Search for the cell housing the specified text and yield its (x, y) center coordinate. 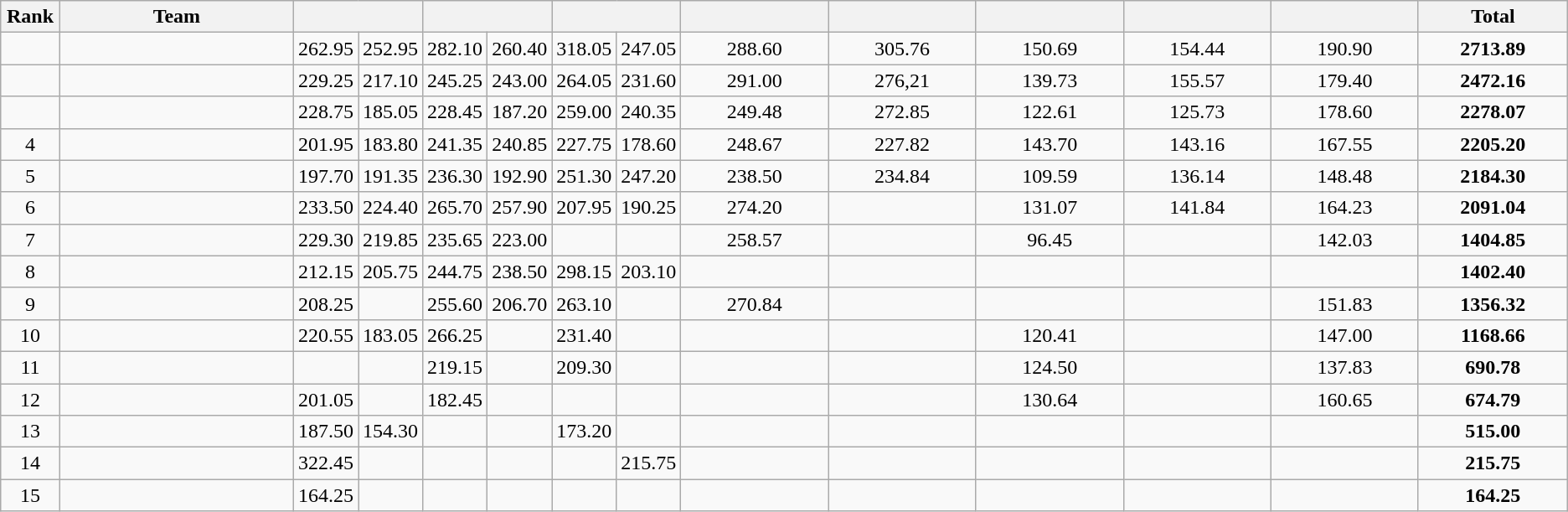
130.64 (1050, 400)
183.80 (390, 144)
2091.04 (1493, 208)
12 (30, 400)
240.85 (519, 144)
201.05 (325, 400)
148.48 (1344, 176)
136.14 (1197, 176)
245.25 (456, 80)
197.70 (325, 176)
187.20 (519, 112)
270.84 (755, 303)
183.05 (390, 335)
167.55 (1344, 144)
234.84 (902, 176)
219.15 (456, 367)
272.85 (902, 112)
187.50 (325, 432)
143.16 (1197, 144)
219.85 (390, 240)
190.90 (1344, 49)
227.75 (585, 144)
173.20 (585, 432)
142.03 (1344, 240)
1168.66 (1493, 335)
125.73 (1197, 112)
201.95 (325, 144)
8 (30, 272)
9 (30, 303)
6 (30, 208)
147.00 (1344, 335)
244.75 (456, 272)
263.10 (585, 303)
265.70 (456, 208)
260.40 (519, 49)
96.45 (1050, 240)
141.84 (1197, 208)
288.60 (755, 49)
131.07 (1050, 208)
2713.89 (1493, 49)
154.30 (390, 432)
205.75 (390, 272)
249.48 (755, 112)
151.83 (1344, 303)
207.95 (585, 208)
282.10 (456, 49)
160.65 (1344, 400)
190.25 (648, 208)
318.05 (585, 49)
2472.16 (1493, 80)
227.82 (902, 144)
179.40 (1344, 80)
276,21 (902, 80)
2184.30 (1493, 176)
229.30 (325, 240)
248.67 (755, 144)
10 (30, 335)
150.69 (1050, 49)
255.60 (456, 303)
241.35 (456, 144)
228.75 (325, 112)
1356.32 (1493, 303)
247.20 (648, 176)
259.00 (585, 112)
191.35 (390, 176)
235.65 (456, 240)
262.95 (325, 49)
14 (30, 463)
206.70 (519, 303)
231.60 (648, 80)
Total (1493, 17)
274.20 (755, 208)
209.30 (585, 367)
266.25 (456, 335)
515.00 (1493, 432)
182.45 (456, 400)
1404.85 (1493, 240)
137.83 (1344, 367)
217.10 (390, 80)
5 (30, 176)
1402.40 (1493, 272)
224.40 (390, 208)
231.40 (585, 335)
13 (30, 432)
228.45 (456, 112)
208.25 (325, 303)
305.76 (902, 49)
Team (176, 17)
143.70 (1050, 144)
251.30 (585, 176)
233.50 (325, 208)
109.59 (1050, 176)
192.90 (519, 176)
252.95 (390, 49)
220.55 (325, 335)
291.00 (755, 80)
2278.07 (1493, 112)
203.10 (648, 272)
4 (30, 144)
243.00 (519, 80)
322.45 (325, 463)
229.25 (325, 80)
240.35 (648, 112)
155.57 (1197, 80)
139.73 (1050, 80)
674.79 (1493, 400)
120.41 (1050, 335)
236.30 (456, 176)
212.15 (325, 272)
257.90 (519, 208)
690.78 (1493, 367)
185.05 (390, 112)
122.61 (1050, 112)
Rank (30, 17)
15 (30, 495)
264.05 (585, 80)
223.00 (519, 240)
154.44 (1197, 49)
247.05 (648, 49)
298.15 (585, 272)
258.57 (755, 240)
2205.20 (1493, 144)
11 (30, 367)
164.23 (1344, 208)
7 (30, 240)
124.50 (1050, 367)
